Return (x, y) of the center of cell containing provided text 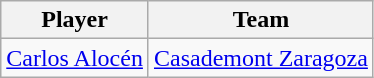
Player (75, 20)
Team (260, 20)
Casademont Zaragoza (260, 58)
Carlos Alocén (75, 58)
